Detect which cell encompasses the target text, then output its [X, Y] center coordinate. 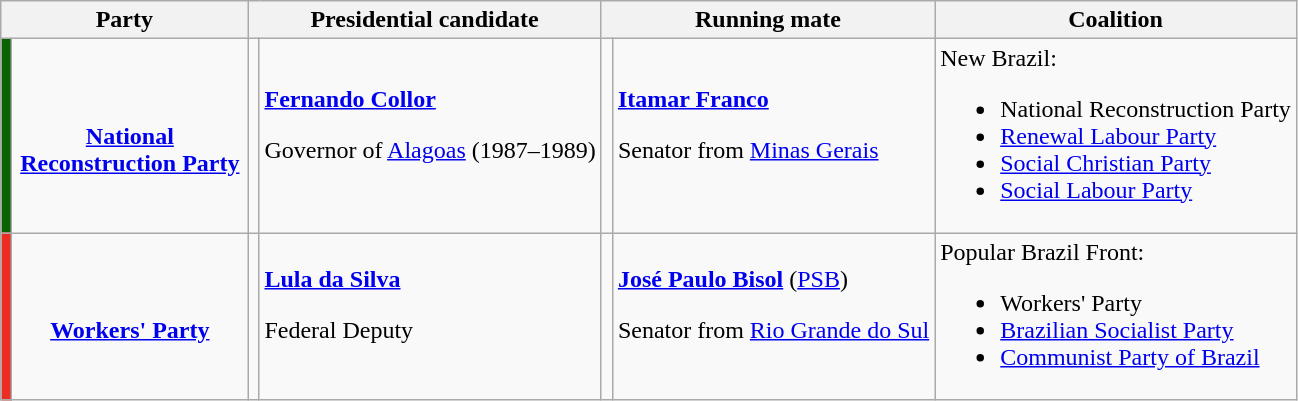
Fernando CollorGovernor of Alagoas (1987–1989) [430, 136]
Party [124, 20]
José Paulo Bisol (PSB)Senator from Rio Grande do Sul [773, 316]
Itamar FrancoSenator from Minas Gerais [773, 136]
Popular Brazil Front:Workers' PartyBrazilian Socialist PartyCommunist Party of Brazil [1116, 316]
New Brazil:National Reconstruction PartyRenewal Labour PartySocial Christian PartySocial Labour Party [1116, 136]
National Reconstruction Party [130, 136]
Lula da SilvaFederal Deputy [430, 316]
Coalition [1116, 20]
Running mate [768, 20]
Presidential candidate [424, 20]
Workers' Party [130, 316]
